Locate the cell with the specified text and output its [X, Y] center coordinate. 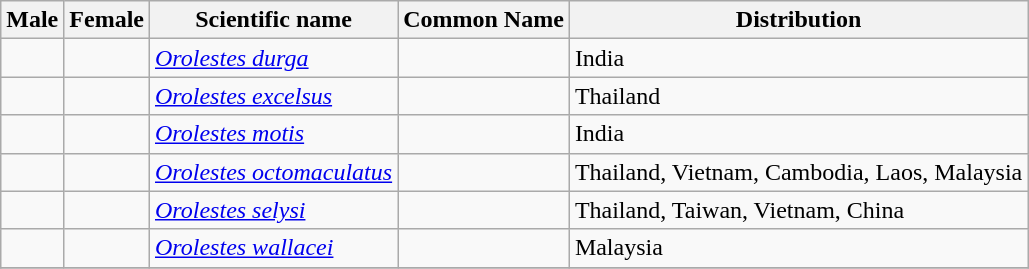
Scientific name [273, 20]
Orolestes motis [273, 134]
Orolestes octomaculatus [273, 172]
Common Name [484, 20]
Orolestes selysi [273, 210]
Male [32, 20]
Orolestes excelsus [273, 96]
Orolestes wallacei [273, 248]
Orolestes durga [273, 58]
Female [107, 20]
Thailand [798, 96]
Thailand, Vietnam, Cambodia, Laos, Malaysia [798, 172]
Thailand, Taiwan, Vietnam, China [798, 210]
Malaysia [798, 248]
Distribution [798, 20]
